From the cell containing the given text, extract its center point as (x, y) coordinate. 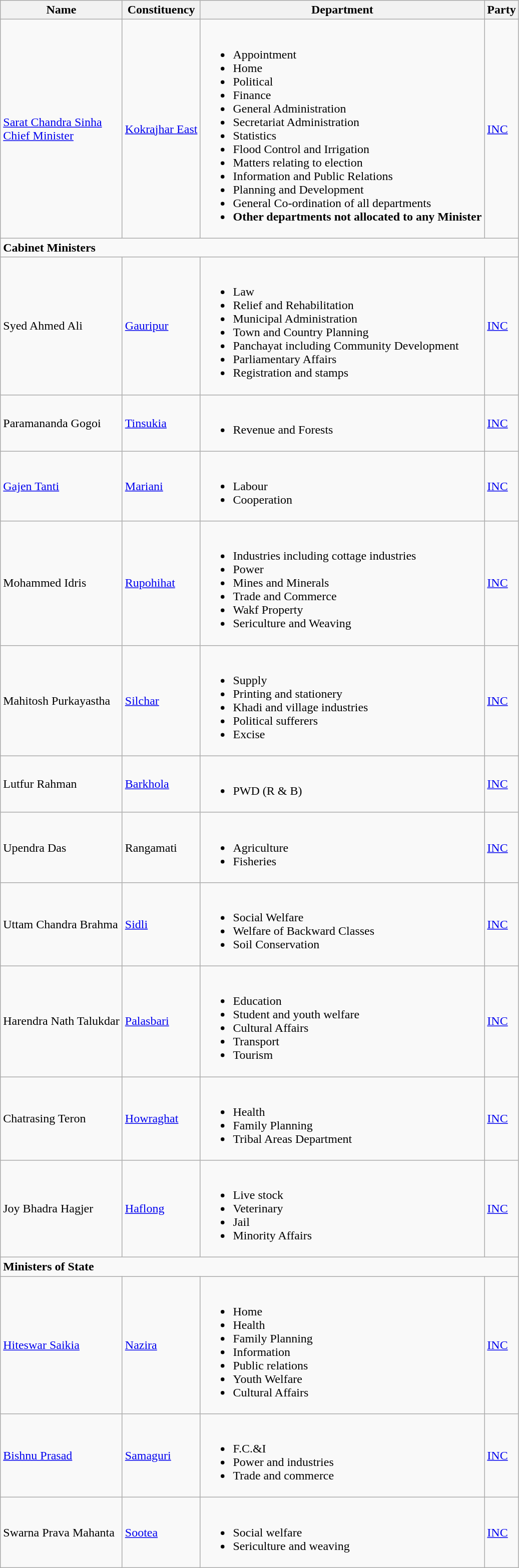
Nazira (161, 1345)
Mariani (161, 486)
Swarna Prava Mahanta (62, 1532)
Industries including cottage industriesPowerMines and MineralsTrade and CommerceWakf PropertySericulture and Weaving (342, 583)
Hiteswar Saikia (62, 1345)
HomeHealthFamily PlanningInformationPublic relationsYouth WelfareCultural Affairs (342, 1345)
LabourCooperation (342, 486)
Joy Bhadra Hagjer (62, 1209)
Lutfur Rahman (62, 784)
Rangamati (161, 847)
Rupohihat (161, 583)
Social welfareSericulture and weaving (342, 1532)
Tinsukia (161, 423)
Party (501, 10)
Bishnu Prasad (62, 1455)
Department (342, 10)
Sootea (161, 1532)
Paramananda Gogoi (62, 423)
Cabinet Ministers (259, 248)
Gauripur (161, 326)
Sidli (161, 924)
Mohammed Idris (62, 583)
F.C.&IPower and industriesTrade and commerce (342, 1455)
Barkhola (161, 784)
Live stockVeterinaryJailMinority Affairs (342, 1209)
Sarat Chandra SinhaChief Minister (62, 129)
AgricultureFisheries (342, 847)
SupplyPrinting and stationeryKhadi and village industriesPolitical sufferersExcise (342, 700)
Syed Ahmed Ali (62, 326)
Gajen Tanti (62, 486)
HealthFamily PlanningTribal Areas Department (342, 1118)
Harendra Nath Talukdar (62, 1021)
PWD (R & B) (342, 784)
Samaguri (161, 1455)
Constituency (161, 10)
Name (62, 10)
Social WelfareWelfare of Backward ClassesSoil Conservation (342, 924)
Kokrajhar East (161, 129)
Silchar (161, 700)
Palasbari (161, 1021)
Howraghat (161, 1118)
Revenue and Forests (342, 423)
Upendra Das (62, 847)
EducationStudent and youth welfareCultural AffairsTransportTourism (342, 1021)
Chatrasing Teron (62, 1118)
Mahitosh Purkayastha (62, 700)
Haflong (161, 1209)
Uttam Chandra Brahma (62, 924)
Ministers of State (259, 1267)
